Detect which cell encompasses the target text, then output its [X, Y] center coordinate. 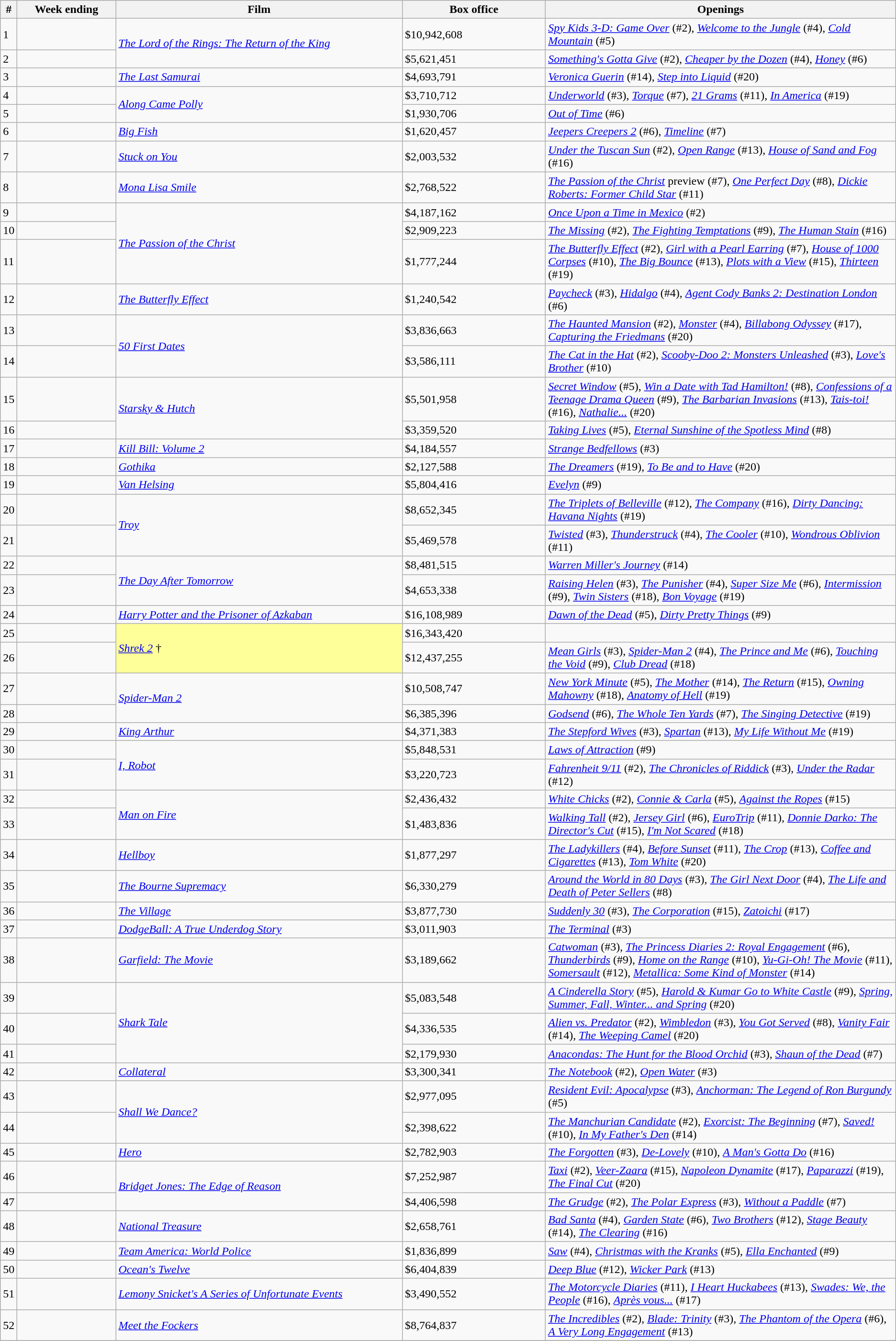
$16,108,989 [474, 615]
Twisted (#3), Thunderstruck (#4), The Cooler (#10), Wondrous Oblivion (#11) [721, 541]
$4,336,535 [474, 1029]
39 [9, 997]
$2,909,223 [474, 230]
$10,508,747 [474, 688]
A Cinderella Story (#5), Harold & Kumar Go to White Castle (#9), Spring, Summer, Fall, Winter... and Spring (#20) [721, 997]
5 [9, 113]
Along Came Polly [259, 104]
Jeepers Creepers 2 (#6), Timeline (#7) [721, 132]
$3,490,552 [474, 1294]
14 [9, 362]
Paycheck (#3), Hidalgo (#4), Agent Cody Banks 2: Destination London (#6) [721, 299]
46 [9, 1177]
White Chicks (#2), Connie & Carla (#5), Against the Ropes (#15) [721, 799]
41 [9, 1053]
$4,184,557 [474, 448]
$3,710,712 [474, 95]
$1,777,244 [474, 261]
The Motorcycle Diaries (#11), I Heart Huckabees (#13), Swades: We, the People (#16), Après vous... (#17) [721, 1294]
43 [9, 1096]
9 [9, 212]
Bad Santa (#4), Garden State (#6), Two Brothers (#12), Stage Beauty (#14), The Clearing (#16) [721, 1226]
52 [9, 1325]
Godsend (#6), The Whole Ten Yards (#7), The Singing Detective (#19) [721, 714]
Shark Tale [259, 1022]
$2,179,930 [474, 1053]
$3,189,662 [474, 960]
$1,483,836 [474, 824]
Stuck on You [259, 156]
$12,437,255 [474, 658]
$3,220,723 [474, 774]
$2,977,095 [474, 1096]
The Ladykillers (#4), Before Sunset (#11), The Crop (#13), Coffee and Cigarettes (#13), Tom White (#20) [721, 855]
Harry Potter and the Prisoner of Azkaban [259, 615]
1 [9, 34]
$16,343,420 [474, 633]
The Dreamers (#19), To Be and to Have (#20) [721, 467]
The Stepford Wives (#3), Spartan (#13), My Life Without Me (#19) [721, 732]
Collateral [259, 1072]
Laws of Attraction (#9) [721, 750]
Spider-Man 2 [259, 698]
44 [9, 1128]
12 [9, 299]
$3,359,520 [474, 430]
$8,481,515 [474, 565]
The Cat in the Hat (#2), Scooby-Doo 2: Monsters Unleashed (#3), Love's Brother (#10) [721, 362]
$4,693,791 [474, 77]
49 [9, 1251]
The Triplets of Belleville (#12), The Company (#16), Dirty Dancing: Havana Nights (#19) [721, 509]
Warren Miller's Journey (#14) [721, 565]
Van Helsing [259, 485]
The Village [259, 911]
$1,930,706 [474, 113]
50 First Dates [259, 346]
4 [9, 95]
11 [9, 261]
National Treasure [259, 1226]
15 [9, 399]
Man on Fire [259, 815]
26 [9, 658]
The Manchurian Candidate (#2), Exorcist: The Beginning (#7), Saved! (#10), In My Father's Den (#14) [721, 1128]
19 [9, 485]
51 [9, 1294]
Strange Bedfellows (#3) [721, 448]
$6,385,396 [474, 714]
3 [9, 77]
Under the Tuscan Sun (#2), Open Range (#13), House of Sand and Fog (#16) [721, 156]
$4,371,383 [474, 732]
I, Robot [259, 766]
King Arthur [259, 732]
$5,848,531 [474, 750]
$3,836,663 [474, 330]
37 [9, 929]
Kill Bill: Volume 2 [259, 448]
$2,782,903 [474, 1152]
$7,252,987 [474, 1177]
The Passion of the Christ [259, 243]
16 [9, 430]
Out of Time (#6) [721, 113]
The Lord of the Rings: The Return of the King [259, 43]
$2,127,588 [474, 467]
36 [9, 911]
7 [9, 156]
$1,877,297 [474, 855]
$5,621,451 [474, 59]
Spy Kids 3-D: Game Over (#2), Welcome to the Jungle (#4), Cold Mountain (#5) [721, 34]
Lemony Snicket's A Series of Unfortunate Events [259, 1294]
17 [9, 448]
Gothika [259, 467]
32 [9, 799]
$10,942,608 [474, 34]
$1,240,542 [474, 299]
Mona Lisa Smile [259, 188]
$5,804,416 [474, 485]
Around the World in 80 Days (#3), The Girl Next Door (#4), The Life and Death of Peter Sellers (#8) [721, 886]
29 [9, 732]
Hero [259, 1152]
Shrek 2 † [259, 648]
Deep Blue (#12), Wicker Park (#13) [721, 1269]
42 [9, 1072]
Dawn of the Dead (#5), Dirty Pretty Things (#9) [721, 615]
Troy [259, 525]
The Passion of the Christ preview (#7), One Perfect Day (#8), Dickie Roberts: Former Child Star (#11) [721, 188]
Taking Lives (#5), Eternal Sunshine of the Spotless Mind (#8) [721, 430]
25 [9, 633]
Box office [474, 10]
33 [9, 824]
Evelyn (#9) [721, 485]
Raising Helen (#3), The Punisher (#4), Super Size Me (#6), Intermission (#9), Twin Sisters (#18), Bon Voyage (#19) [721, 590]
35 [9, 886]
27 [9, 688]
$1,620,457 [474, 132]
$3,877,730 [474, 911]
The Last Samurai [259, 77]
22 [9, 565]
34 [9, 855]
DodgeBall: A True Underdog Story [259, 929]
$5,501,958 [474, 399]
40 [9, 1029]
# [9, 10]
The Butterfly Effect [259, 299]
The Haunted Mansion (#2), Monster (#4), Billabong Odyssey (#17), Capturing the Friedmans (#20) [721, 330]
$4,187,162 [474, 212]
Film [259, 10]
$2,398,622 [474, 1128]
Shall We Dance? [259, 1112]
8 [9, 188]
Bridget Jones: The Edge of Reason [259, 1186]
Openings [721, 10]
$1,836,899 [474, 1251]
Resident Evil: Apocalypse (#3), Anchorman: The Legend of Ron Burgundy (#5) [721, 1096]
$3,011,903 [474, 929]
Walking Tall (#2), Jersey Girl (#6), EuroTrip (#11), Donnie Darko: The Director's Cut (#15), I'm Not Scared (#18) [721, 824]
Taxi (#2), Veer-Zaara (#15), Napoleon Dynamite (#17), Paparazzi (#19), The Final Cut (#20) [721, 1177]
21 [9, 541]
Fahrenheit 9/11 (#2), The Chronicles of Riddick (#3), Under the Radar (#12) [721, 774]
Mean Girls (#3), Spider-Man 2 (#4), The Prince and Me (#6), Touching the Void (#9), Club Dread (#18) [721, 658]
13 [9, 330]
$3,300,341 [474, 1072]
The Bourne Supremacy [259, 886]
47 [9, 1202]
$3,586,111 [474, 362]
10 [9, 230]
The Forgotten (#3), De-Lovely (#10), A Man's Gotta Do (#16) [721, 1152]
Garfield: The Movie [259, 960]
$6,404,839 [474, 1269]
Saw (#4), Christmas with the Kranks (#5), Ella Enchanted (#9) [721, 1251]
Week ending [67, 10]
The Grudge (#2), The Polar Express (#3), Without a Paddle (#7) [721, 1202]
$5,083,548 [474, 997]
Underworld (#3), Torque (#7), 21 Grams (#11), In America (#19) [721, 95]
$2,768,522 [474, 188]
Something's Gotta Give (#2), Cheaper by the Dozen (#4), Honey (#6) [721, 59]
18 [9, 467]
$2,658,761 [474, 1226]
The Day After Tomorrow [259, 581]
The Terminal (#3) [721, 929]
30 [9, 750]
Veronica Guerin (#14), Step into Liquid (#20) [721, 77]
31 [9, 774]
48 [9, 1226]
28 [9, 714]
$8,652,345 [474, 509]
2 [9, 59]
Starsky & Hutch [259, 408]
Alien vs. Predator (#2), Wimbledon (#3), You Got Served (#8), Vanity Fair (#14), The Weeping Camel (#20) [721, 1029]
$4,653,338 [474, 590]
24 [9, 615]
The Butterfly Effect (#2), Girl with a Pearl Earring (#7), House of 1000 Corpses (#10), The Big Bounce (#13), Plots with a View (#15), Thirteen (#19) [721, 261]
Ocean's Twelve [259, 1269]
38 [9, 960]
50 [9, 1269]
45 [9, 1152]
The Missing (#2), The Fighting Temptations (#9), The Human Stain (#16) [721, 230]
$6,330,279 [474, 886]
Once Upon a Time in Mexico (#2) [721, 212]
$2,436,432 [474, 799]
Team America: World Police [259, 1251]
6 [9, 132]
Big Fish [259, 132]
New York Minute (#5), The Mother (#14), The Return (#15), Owning Mahowny (#18), Anatomy of Hell (#19) [721, 688]
23 [9, 590]
Hellboy [259, 855]
The Notebook (#2), Open Water (#3) [721, 1072]
$8,764,837 [474, 1325]
Anacondas: The Hunt for the Blood Orchid (#3), Shaun of the Dead (#7) [721, 1053]
$2,003,532 [474, 156]
20 [9, 509]
The Incredibles (#2), Blade: Trinity (#3), The Phantom of the Opera (#6), A Very Long Engagement (#13) [721, 1325]
$5,469,578 [474, 541]
Meet the Fockers [259, 1325]
$4,406,598 [474, 1202]
Suddenly 30 (#3), The Corporation (#15), Zatoichi (#17) [721, 911]
